Capture the cell that displays the provided text and extract its [x, y] central coordinate. 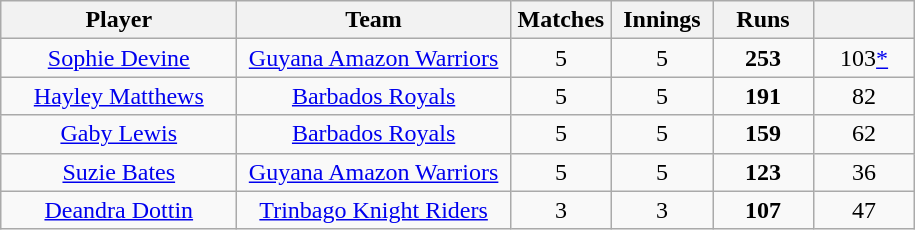
103* [864, 58]
Suzie Bates [119, 172]
Deandra Dottin [119, 210]
36 [864, 172]
Innings [662, 20]
47 [864, 210]
159 [762, 134]
123 [762, 172]
62 [864, 134]
Player [119, 20]
Sophie Devine [119, 58]
Trinbago Knight Riders [374, 210]
253 [762, 58]
Hayley Matthews [119, 96]
Matches [560, 20]
107 [762, 210]
82 [864, 96]
Runs [762, 20]
Team [374, 20]
Gaby Lewis [119, 134]
191 [762, 96]
